Return the [X, Y] coordinate for the center point of the cell that contains the specified text.  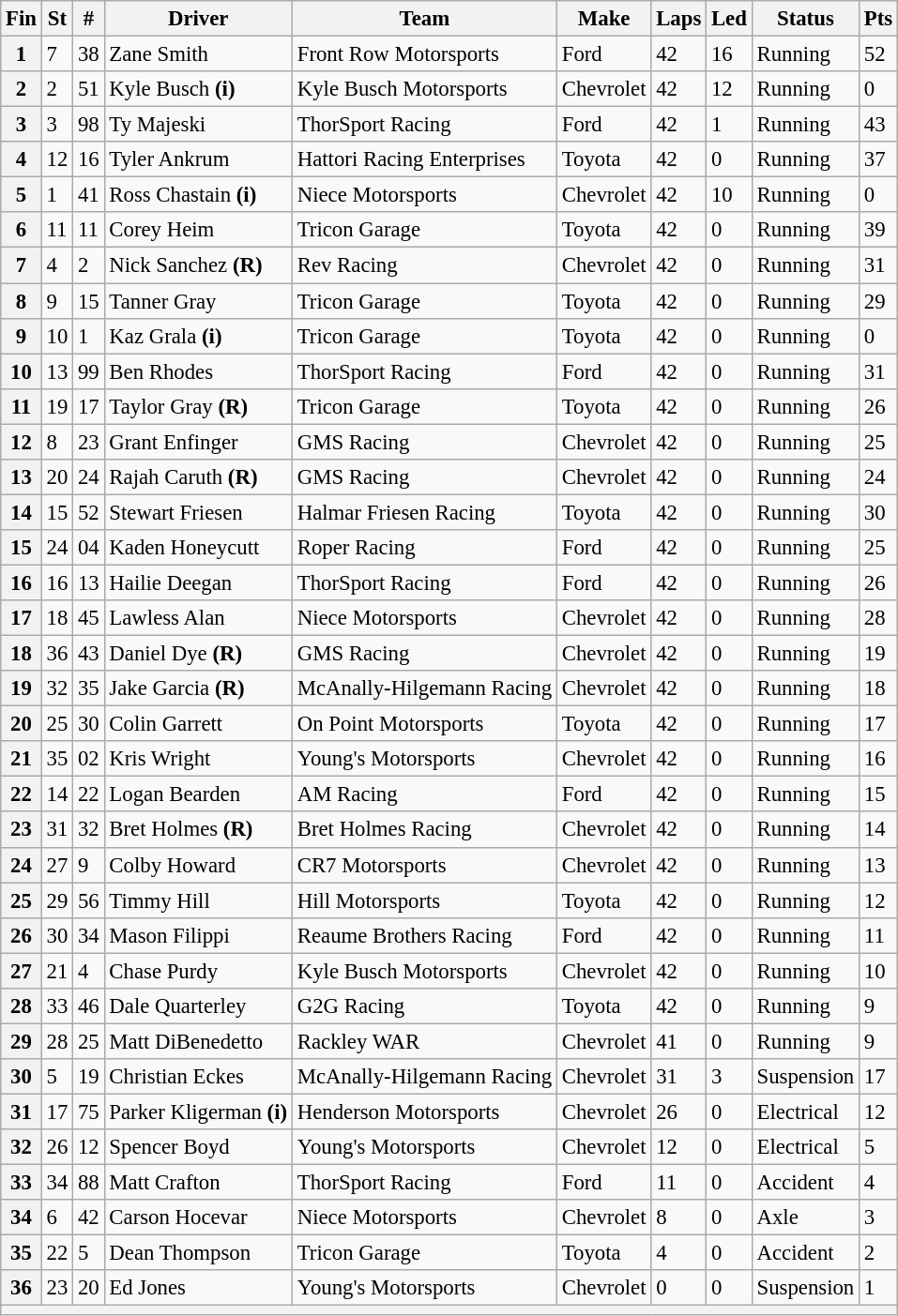
Matt Crafton [198, 1183]
# [88, 19]
Taylor Gray (R) [198, 406]
Lawless Alan [198, 618]
Rajah Caruth (R) [198, 477]
38 [88, 54]
Corey Heim [198, 230]
Reaume Brothers Racing [424, 935]
Fin [22, 19]
02 [88, 759]
Bret Holmes Racing [424, 830]
56 [88, 900]
75 [88, 1112]
On Point Motorsports [424, 724]
Pts [878, 19]
Nick Sanchez (R) [198, 265]
Kaden Honeycutt [198, 548]
Make [603, 19]
Bret Holmes (R) [198, 830]
Team [424, 19]
Rackley WAR [424, 1041]
Mason Filippi [198, 935]
51 [88, 89]
37 [878, 159]
Hailie Deegan [198, 582]
Status [805, 19]
Henderson Motorsports [424, 1112]
Colin Garrett [198, 724]
Daniel Dye (R) [198, 654]
Zane Smith [198, 54]
Hattori Racing Enterprises [424, 159]
Chase Purdy [198, 971]
Logan Bearden [198, 794]
45 [88, 618]
Christian Eckes [198, 1077]
Kris Wright [198, 759]
Carson Hocevar [198, 1218]
Matt DiBenedetto [198, 1041]
CR7 Motorsports [424, 865]
Laps [679, 19]
Jake Garcia (R) [198, 688]
Grant Enfinger [198, 442]
Dean Thompson [198, 1253]
Dale Quarterley [198, 1006]
Halmar Friesen Racing [424, 512]
Ed Jones [198, 1288]
Driver [198, 19]
98 [88, 125]
Stewart Friesen [198, 512]
46 [88, 1006]
Tanner Gray [198, 301]
AM Racing [424, 794]
Spencer Boyd [198, 1147]
Roper Racing [424, 548]
39 [878, 230]
Tyler Ankrum [198, 159]
Ty Majeski [198, 125]
88 [88, 1183]
Led [730, 19]
Ben Rhodes [198, 371]
Colby Howard [198, 865]
Kaz Grala (i) [198, 336]
Parker Kligerman (i) [198, 1112]
Ross Chastain (i) [198, 195]
G2G Racing [424, 1006]
04 [88, 548]
Timmy Hill [198, 900]
Axle [805, 1218]
Hill Motorsports [424, 900]
Front Row Motorsports [424, 54]
Rev Racing [424, 265]
Kyle Busch (i) [198, 89]
St [56, 19]
99 [88, 371]
